Provide the [x, y] coordinate of the cell's center where the given text is located.  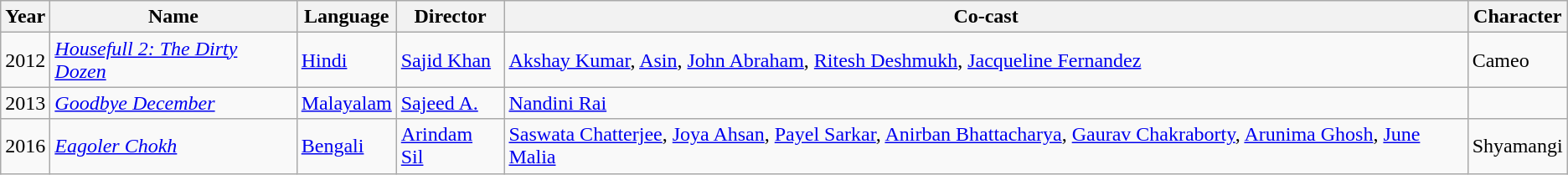
Director [451, 17]
Cameo [1518, 60]
Nandini Rai [986, 103]
Name [173, 17]
2013 [25, 103]
Housefull 2: The Dirty Dozen [173, 60]
Language [347, 17]
Goodbye December [173, 103]
Arindam Sil [451, 146]
Eagoler Chokh [173, 146]
Saswata Chatterjee, Joya Ahsan, Payel Sarkar, Anirban Bhattacharya, Gaurav Chakraborty, Arunima Ghosh, June Malia [986, 146]
Akshay Kumar, Asin, John Abraham, Ritesh Deshmukh, Jacqueline Fernandez [986, 60]
Shyamangi [1518, 146]
Bengali [347, 146]
2016 [25, 146]
2012 [25, 60]
Hindi [347, 60]
Character [1518, 17]
Co-cast [986, 17]
Year [25, 17]
Sajid Khan [451, 60]
Malayalam [347, 103]
Sajeed A. [451, 103]
